Locate the cell with the specified text and output its [X, Y] center coordinate. 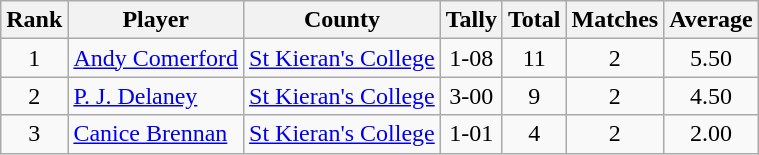
Tally [471, 20]
1-01 [471, 134]
4.50 [712, 96]
Rank [34, 20]
2.00 [712, 134]
County [342, 20]
1 [34, 58]
5.50 [712, 58]
3 [34, 134]
Total [534, 20]
Matches [615, 20]
Canice Brennan [156, 134]
1-08 [471, 58]
3-00 [471, 96]
Average [712, 20]
9 [534, 96]
11 [534, 58]
Andy Comerford [156, 58]
Player [156, 20]
P. J. Delaney [156, 96]
4 [534, 134]
